Extract the (x, y) coordinate from the center of the cell holding the provided text.  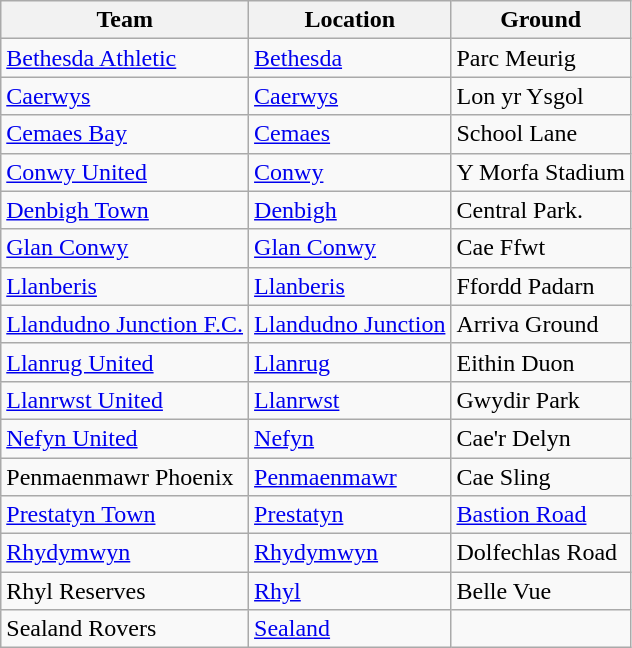
Conwy United (125, 172)
Rhyl Reserves (125, 591)
Llandudno Junction (350, 324)
Llanrug United (125, 362)
Eithin Duon (540, 362)
Conwy (350, 172)
Bethesda (350, 58)
Denbigh Town (125, 210)
Ffordd Padarn (540, 286)
Llanrug (350, 362)
Cae'r Delyn (540, 438)
Location (350, 20)
Prestatyn Town (125, 515)
Llanrwst United (125, 400)
Belle Vue (540, 591)
Sealand (350, 629)
Ground (540, 20)
Arriva Ground (540, 324)
Nefyn (350, 438)
Dolfechlas Road (540, 553)
Penmaenmawr (350, 477)
Cae Sling (540, 477)
Bethesda Athletic (125, 58)
Denbigh (350, 210)
School Lane (540, 134)
Parc Meurig (540, 58)
Y Morfa Stadium (540, 172)
Prestatyn (350, 515)
Penmaenmawr Phoenix (125, 477)
Llandudno Junction F.C. (125, 324)
Rhyl (350, 591)
Sealand Rovers (125, 629)
Gwydir Park (540, 400)
Cae Ffwt (540, 248)
Lon yr Ysgol (540, 96)
Cemaes Bay (125, 134)
Bastion Road (540, 515)
Cemaes (350, 134)
Llanrwst (350, 400)
Nefyn United (125, 438)
Team (125, 20)
Central Park. (540, 210)
